For the text-containing cell, return its midpoint in [x, y] coordinate format. 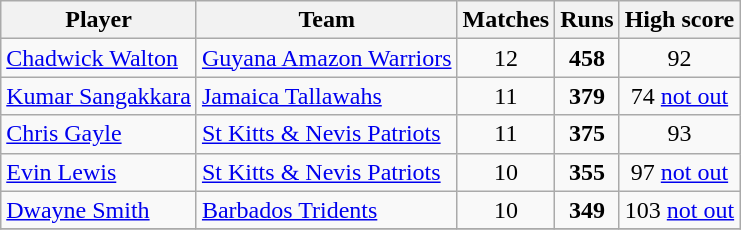
458 [587, 58]
12 [506, 58]
Jamaica Tallawahs [326, 96]
Matches [506, 20]
Chadwick Walton [99, 58]
Runs [587, 20]
349 [587, 210]
355 [587, 172]
Kumar Sangakkara [99, 96]
Dwayne Smith [99, 210]
93 [680, 134]
97 not out [680, 172]
Barbados Tridents [326, 210]
Evin Lewis [99, 172]
Player [99, 20]
High score [680, 20]
74 not out [680, 96]
Guyana Amazon Warriors [326, 58]
Team [326, 20]
379 [587, 96]
Chris Gayle [99, 134]
375 [587, 134]
103 not out [680, 210]
92 [680, 58]
